Scan for the cell matching the given text and deliver its (X, Y) coordinate at center. 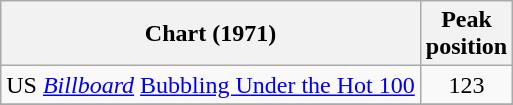
US Billboard Bubbling Under the Hot 100 (211, 85)
123 (466, 85)
Chart (1971) (211, 34)
Peakposition (466, 34)
